Return the [x, y] coordinate for the center point of the cell that contains the specified text.  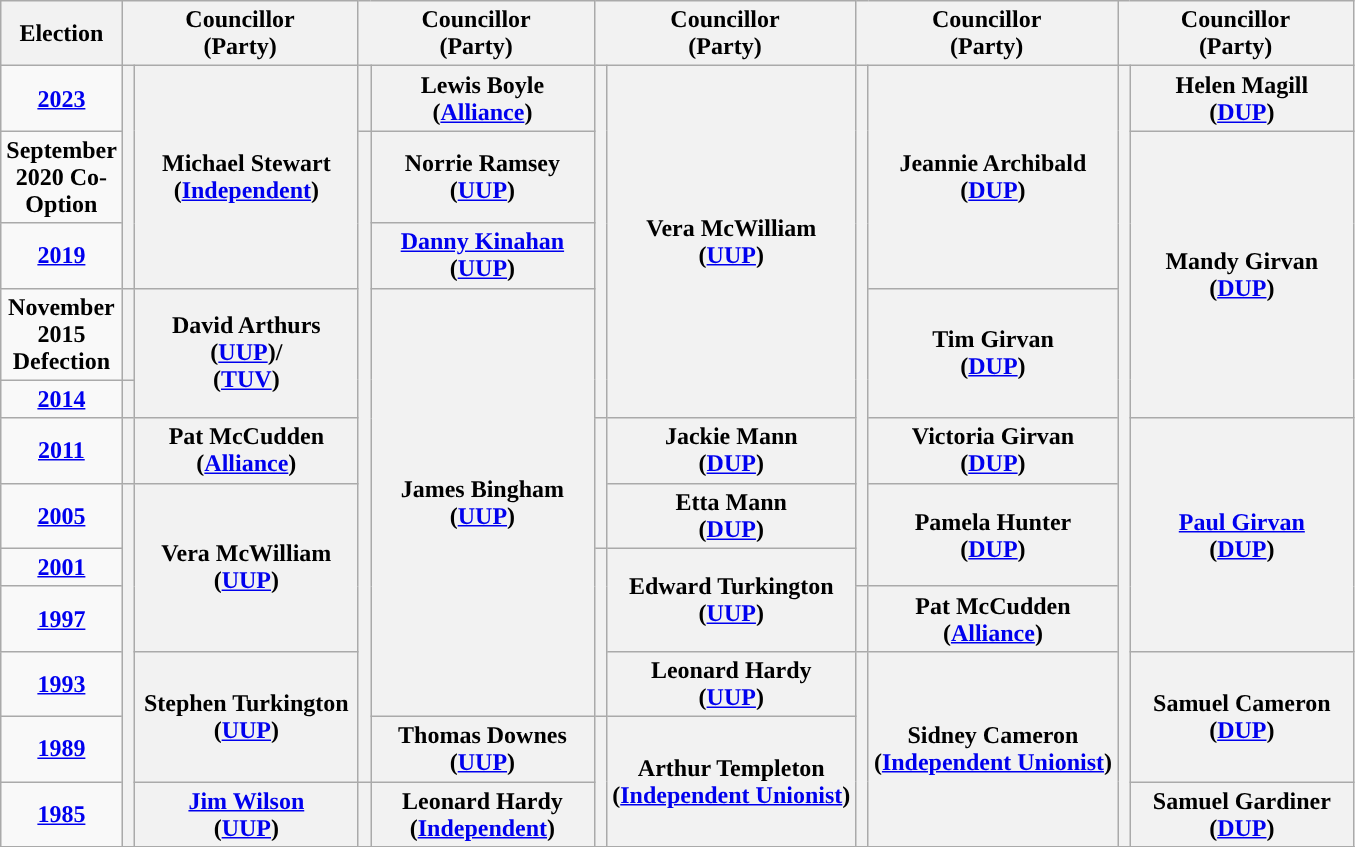
2011 [62, 450]
Sidney Cameron (Independent Unionist) [992, 748]
Norrie Ramsey (UUP) [483, 177]
Danny Kinahan (UUP) [483, 256]
Etta Mann (DUP) [732, 516]
Jim Wilson (UUP) [247, 814]
Stephen Turkington (UUP) [247, 716]
Michael Stewart (Independent) [247, 177]
Leonard Hardy (UUP) [732, 684]
1989 [62, 748]
Election [62, 34]
1997 [62, 618]
Lewis Boyle (Alliance) [483, 98]
Samuel Gardiner (DUP) [1242, 814]
James Bingham (UUP) [483, 502]
Paul Girvan (DUP) [1242, 534]
Tim Girvan (DUP) [992, 353]
1985 [62, 814]
Arthur Templeton (Independent Unionist) [732, 781]
Jeannie Archibald (DUP) [992, 177]
Pamela Hunter (DUP) [992, 534]
2005 [62, 516]
Thomas Downes (UUP) [483, 748]
Helen Magill (DUP) [1242, 98]
November 2015 Defection [62, 334]
David Arthurs (UUP)/ (TUV) [247, 353]
1993 [62, 684]
2001 [62, 567]
2014 [62, 399]
Leonard Hardy (Independent) [483, 814]
Edward Turkington (UUP) [732, 600]
September 2020 Co-Option [62, 177]
Samuel Cameron (DUP) [1242, 716]
2023 [62, 98]
Jackie Mann (DUP) [732, 450]
2019 [62, 256]
Mandy Girvan (DUP) [1242, 274]
Victoria Girvan (DUP) [992, 450]
